Search for the cell housing the specified text and yield its (X, Y) center coordinate. 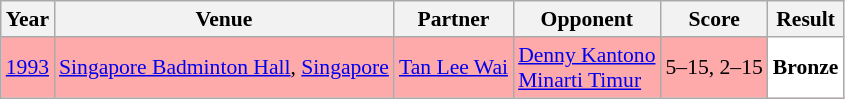
Partner (454, 19)
Bronze (806, 68)
5–15, 2–15 (714, 68)
Result (806, 19)
Year (28, 19)
Score (714, 19)
Venue (224, 19)
1993 (28, 68)
Tan Lee Wai (454, 68)
Singapore Badminton Hall, Singapore (224, 68)
Opponent (586, 19)
Denny Kantono Minarti Timur (586, 68)
